Extract the (X, Y) coordinate from the center of the cell holding the provided text.  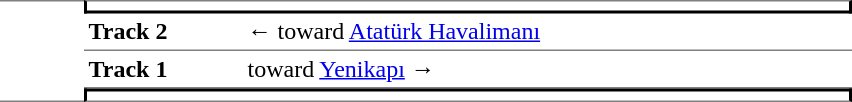
Track 1 (164, 70)
Track 2 (164, 33)
← toward Atatürk Havalimanı (548, 33)
toward Yenikapı → (548, 70)
